Find where the given text appears and provide that cell's center as (X, Y) coordinate. 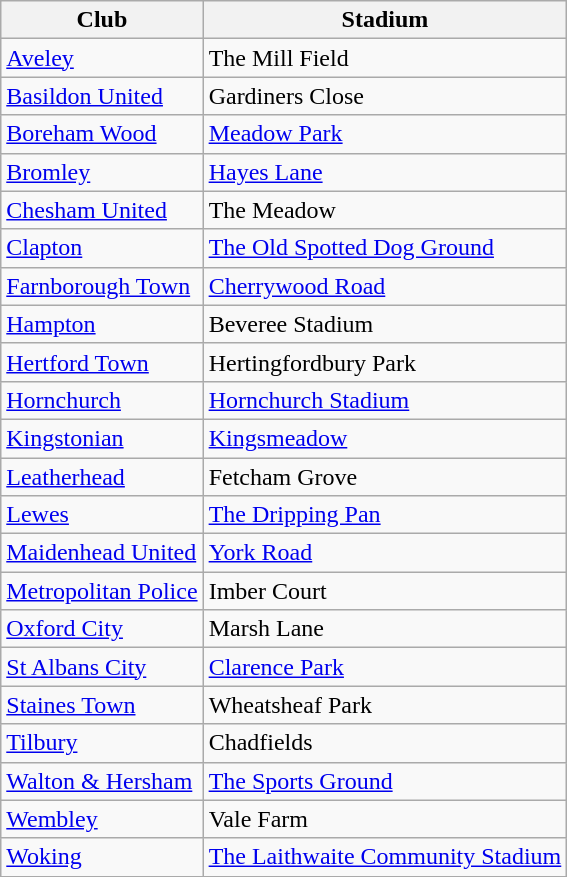
Imber Court (385, 591)
Clapton (102, 248)
Beveree Stadium (385, 324)
Hornchurch Stadium (385, 400)
Gardiners Close (385, 96)
Woking (102, 857)
Bromley (102, 172)
Hertingfordbury Park (385, 362)
Boreham Wood (102, 134)
The Dripping Pan (385, 515)
Leatherhead (102, 477)
Fetcham Grove (385, 477)
The Laithwaite Community Stadium (385, 857)
Hampton (102, 324)
Walton & Hersham (102, 781)
Aveley (102, 58)
Metropolitan Police (102, 591)
York Road (385, 553)
Marsh Lane (385, 629)
Meadow Park (385, 134)
The Sports Ground (385, 781)
Tilbury (102, 743)
Chesham United (102, 210)
Lewes (102, 515)
The Meadow (385, 210)
The Mill Field (385, 58)
Farnborough Town (102, 286)
Hertford Town (102, 362)
Clarence Park (385, 667)
Kingstonian (102, 438)
Wembley (102, 819)
The Old Spotted Dog Ground (385, 248)
Hayes Lane (385, 172)
Oxford City (102, 629)
Staines Town (102, 705)
Wheatsheaf Park (385, 705)
Vale Farm (385, 819)
Basildon United (102, 96)
St Albans City (102, 667)
Club (102, 20)
Hornchurch (102, 400)
Maidenhead United (102, 553)
Cherrywood Road (385, 286)
Chadfields (385, 743)
Kingsmeadow (385, 438)
Stadium (385, 20)
